Search for the cell housing the specified text and yield its (x, y) center coordinate. 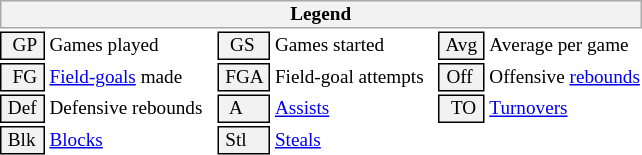
Field-goal attempts (354, 77)
Stl (244, 140)
Field-goals made (131, 77)
FGA (244, 77)
Avg (462, 46)
A (244, 108)
Games started (354, 46)
Blocks (131, 140)
Off (462, 77)
GS (244, 46)
GP (22, 46)
FG (22, 77)
Turnovers (565, 108)
Offensive rebounds (565, 77)
Defensive rebounds (131, 108)
Def (22, 108)
TO (462, 108)
Assists (354, 108)
Steals (354, 140)
Average per game (565, 46)
Legend (320, 14)
Games played (131, 46)
Blk (22, 140)
